Search for the cell housing the specified text and yield its [X, Y] center coordinate. 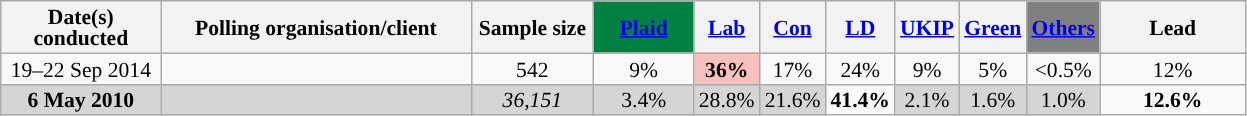
1.0% [1063, 100]
36% [727, 68]
19–22 Sep 2014 [81, 68]
Plaid [644, 27]
2.1% [927, 100]
6 May 2010 [81, 100]
Others [1063, 27]
36,151 [532, 100]
Green [992, 27]
<0.5% [1063, 68]
1.6% [992, 100]
24% [860, 68]
Date(s)conducted [81, 27]
Polling organisation/client [316, 27]
5% [992, 68]
Lead [1172, 27]
17% [793, 68]
Con [793, 27]
12.6% [1172, 100]
12% [1172, 68]
3.4% [644, 100]
LD [860, 27]
28.8% [727, 100]
Lab [727, 27]
UKIP [927, 27]
41.4% [860, 100]
542 [532, 68]
21.6% [793, 100]
Sample size [532, 27]
